Find where the given text appears and provide that cell's center as [x, y] coordinate. 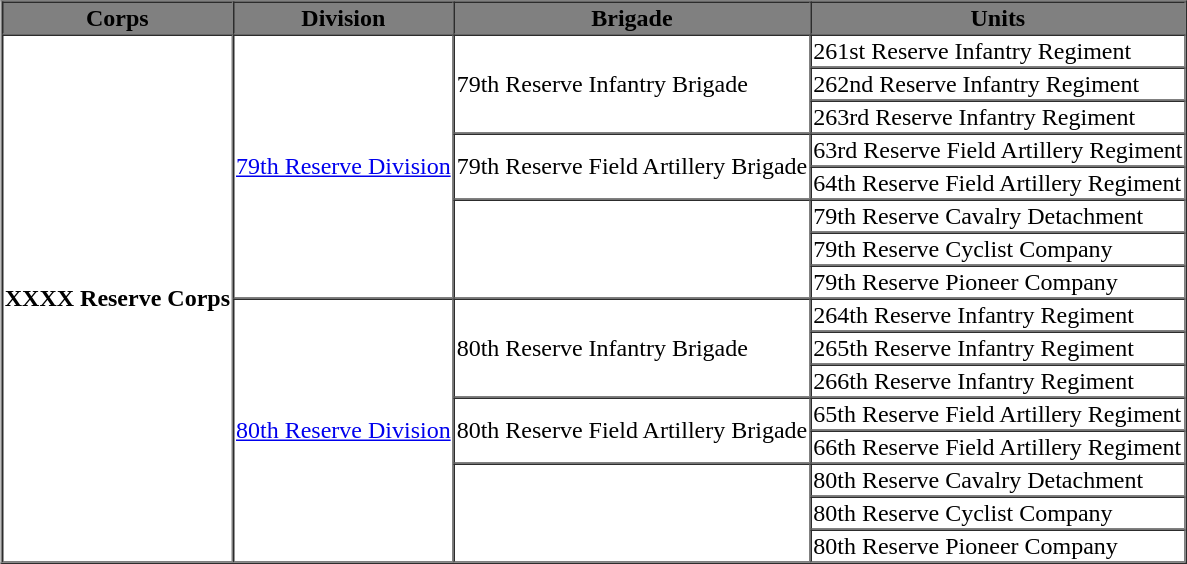
79th Reserve Pioneer Company [998, 282]
80th Reserve Pioneer Company [998, 546]
65th Reserve Field Artillery Regiment [998, 414]
79th Reserve Infantry Brigade [632, 84]
261st Reserve Infantry Regiment [998, 50]
79th Reserve Division [344, 166]
266th Reserve Infantry Regiment [998, 380]
63rd Reserve Field Artillery Regiment [998, 150]
264th Reserve Infantry Regiment [998, 314]
265th Reserve Infantry Regiment [998, 348]
66th Reserve Field Artillery Regiment [998, 446]
80th Reserve Infantry Brigade [632, 348]
79th Reserve Cavalry Detachment [998, 216]
80th Reserve Division [344, 430]
80th Reserve Cyclist Company [998, 512]
Corps [118, 18]
Units [998, 18]
XXXX Reserve Corps [118, 298]
Brigade [632, 18]
Division [344, 18]
79th Reserve Field Artillery Brigade [632, 167]
80th Reserve Field Artillery Brigade [632, 431]
263rd Reserve Infantry Regiment [998, 116]
80th Reserve Cavalry Detachment [998, 480]
79th Reserve Cyclist Company [998, 248]
262nd Reserve Infantry Regiment [998, 84]
64th Reserve Field Artillery Regiment [998, 182]
